Return (x, y) of the center of cell containing provided text 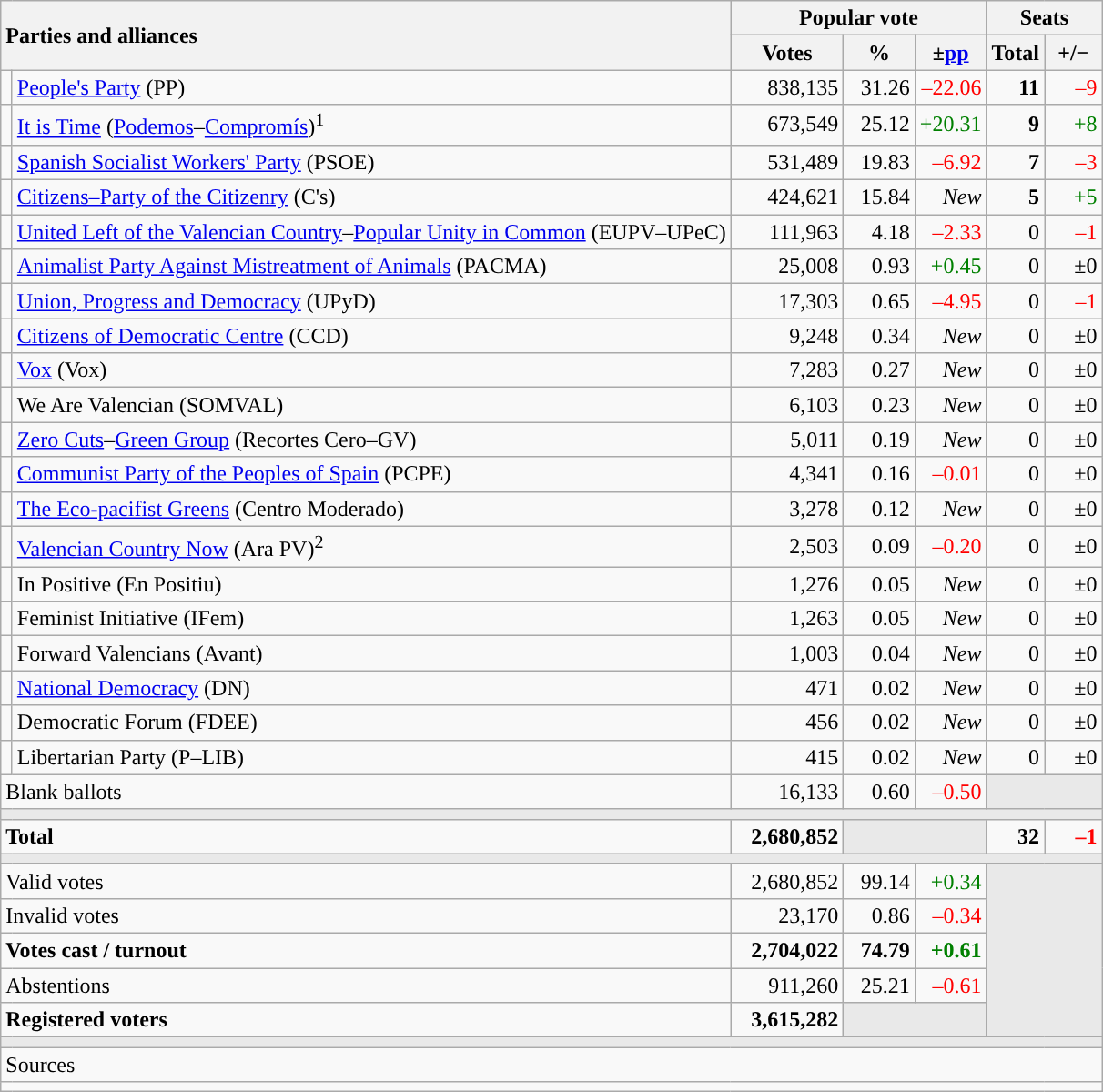
Communist Party of the Peoples of Spain (PCPE) (371, 474)
+0.61 (950, 950)
0.93 (879, 267)
7,283 (787, 370)
Zero Cuts–Green Group (Recortes Cero–GV) (371, 440)
±pp (950, 53)
99.14 (879, 881)
It is Time (Podemos–Compromís)1 (371, 126)
23,170 (787, 915)
15.84 (879, 197)
0.12 (879, 509)
–22.06 (950, 87)
25.12 (879, 126)
–3 (1074, 162)
Votes cast / turnout (366, 950)
3,278 (787, 509)
Valid votes (366, 881)
9,248 (787, 336)
0.60 (879, 792)
2,503 (787, 546)
1,276 (787, 584)
+0.34 (950, 881)
5 (1016, 197)
673,549 (787, 126)
Democratic Forum (FDEE) (371, 723)
–0.61 (950, 986)
1,003 (787, 653)
456 (787, 723)
In Positive (En Positiu) (371, 584)
0.65 (879, 301)
+0.45 (950, 267)
–9 (1074, 87)
Union, Progress and Democracy (UPyD) (371, 301)
0.23 (879, 405)
74.79 (879, 950)
–0.20 (950, 546)
0.09 (879, 546)
–0.34 (950, 915)
5,011 (787, 440)
Feminist Initiative (IFem) (371, 619)
Blank ballots (366, 792)
–4.95 (950, 301)
–0.01 (950, 474)
471 (787, 688)
–0.50 (950, 792)
The Eco-pacifist Greens (Centro Moderado) (371, 509)
–2.33 (950, 232)
0.19 (879, 440)
Parties and alliances (366, 35)
838,135 (787, 87)
Valencian Country Now (Ara PV)2 (371, 546)
111,963 (787, 232)
+20.31 (950, 126)
16,133 (787, 792)
0.16 (879, 474)
25.21 (879, 986)
Citizens–Party of the Citizenry (C's) (371, 197)
Seats (1045, 18)
–6.92 (950, 162)
+5 (1074, 197)
17,303 (787, 301)
2,704,022 (787, 950)
Spanish Socialist Workers' Party (PSOE) (371, 162)
9 (1016, 126)
0.34 (879, 336)
We Are Valencian (SOMVAL) (371, 405)
3,615,282 (787, 1020)
32 (1016, 836)
Registered voters (366, 1020)
424,621 (787, 197)
6,103 (787, 405)
4.18 (879, 232)
19.83 (879, 162)
Citizens of Democratic Centre (CCD) (371, 336)
31.26 (879, 87)
0.86 (879, 915)
Votes (787, 53)
25,008 (787, 267)
1,263 (787, 619)
% (879, 53)
Popular vote (859, 18)
People's Party (PP) (371, 87)
National Democracy (DN) (371, 688)
Forward Valencians (Avant) (371, 653)
Sources (551, 1065)
Animalist Party Against Mistreatment of Animals (PACMA) (371, 267)
+8 (1074, 126)
11 (1016, 87)
7 (1016, 162)
911,260 (787, 986)
Libertarian Party (P–LIB) (371, 757)
Invalid votes (366, 915)
0.27 (879, 370)
+/− (1074, 53)
Vox (Vox) (371, 370)
0.04 (879, 653)
415 (787, 757)
4,341 (787, 474)
United Left of the Valencian Country–Popular Unity in Common (EUPV–UPeC) (371, 232)
Abstentions (366, 986)
531,489 (787, 162)
